Capture the cell that displays the provided text and extract its [X, Y] central coordinate. 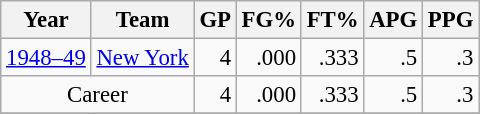
Year [46, 20]
Career [98, 95]
Team [142, 20]
APG [394, 20]
FG% [268, 20]
1948–49 [46, 58]
GP [215, 20]
FT% [332, 20]
PPG [451, 20]
New York [142, 58]
